Find where the given text appears and provide that cell's center as [X, Y] coordinate. 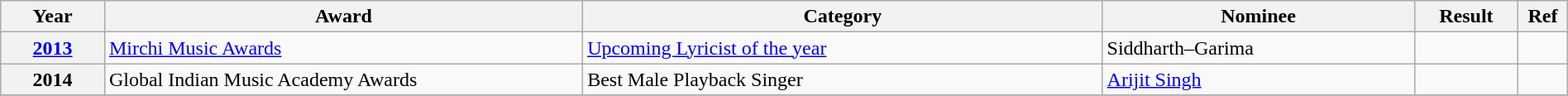
Award [343, 17]
Upcoming Lyricist of the year [843, 48]
Best Male Playback Singer [843, 79]
2013 [53, 48]
Nominee [1259, 17]
Ref [1543, 17]
Arijit Singh [1259, 79]
Global Indian Music Academy Awards [343, 79]
Year [53, 17]
Result [1466, 17]
2014 [53, 79]
Category [843, 17]
Siddharth–Garima [1259, 48]
Mirchi Music Awards [343, 48]
